From the cell containing the given text, extract its center point as [x, y] coordinate. 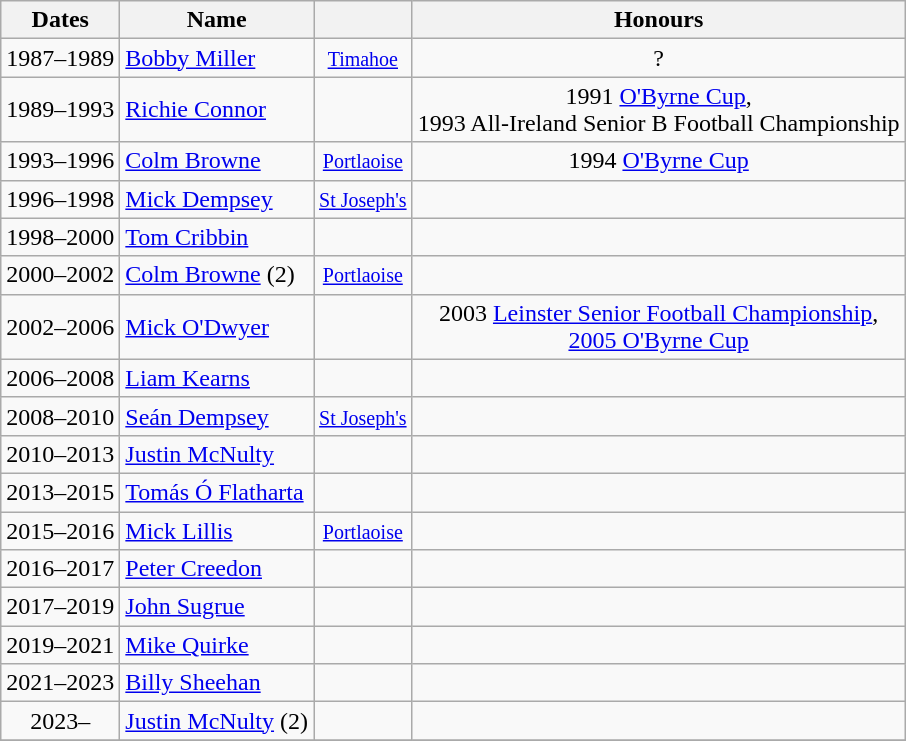
2013–2015 [60, 492]
Seán Dempsey [217, 416]
1994 O'Byrne Cup [658, 161]
Bobby Miller [217, 58]
1996–1998 [60, 199]
2015–2016 [60, 531]
2017–2019 [60, 607]
Honours [658, 20]
2008–2010 [60, 416]
? [658, 58]
1998–2000 [60, 237]
2019–2021 [60, 645]
Mick Dempsey [217, 199]
John Sugrue [217, 607]
2006–2008 [60, 378]
2002–2006 [60, 326]
Colm Browne (2) [217, 275]
2003 Leinster Senior Football Championship,2005 O'Byrne Cup [658, 326]
Justin McNulty (2) [217, 721]
Mike Quirke [217, 645]
Justin McNulty [217, 454]
1987–1989 [60, 58]
Richie Connor [217, 110]
1993–1996 [60, 161]
Liam Kearns [217, 378]
Dates [60, 20]
1989–1993 [60, 110]
2010–2013 [60, 454]
Name [217, 20]
Mick Lillis [217, 531]
Colm Browne [217, 161]
Billy Sheehan [217, 683]
Mick O'Dwyer [217, 326]
Tom Cribbin [217, 237]
2000–2002 [60, 275]
Tomás Ó Flatharta [217, 492]
2021–2023 [60, 683]
1991 O'Byrne Cup,1993 All-Ireland Senior B Football Championship [658, 110]
Timahoe [364, 58]
Peter Creedon [217, 569]
2016–2017 [60, 569]
2023– [60, 721]
